Search for the cell housing the specified text and yield its (X, Y) center coordinate. 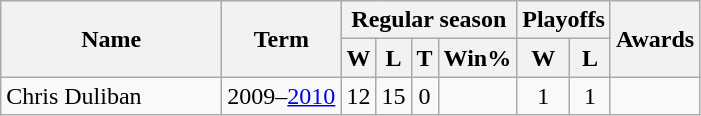
2009–2010 (282, 96)
0 (424, 96)
Regular season (429, 20)
Win% (478, 58)
Term (282, 39)
12 (358, 96)
T (424, 58)
15 (394, 96)
Name (112, 39)
Chris Duliban (112, 96)
Playoffs (564, 20)
Awards (654, 39)
